From the cell containing the given text, extract its center point as [X, Y] coordinate. 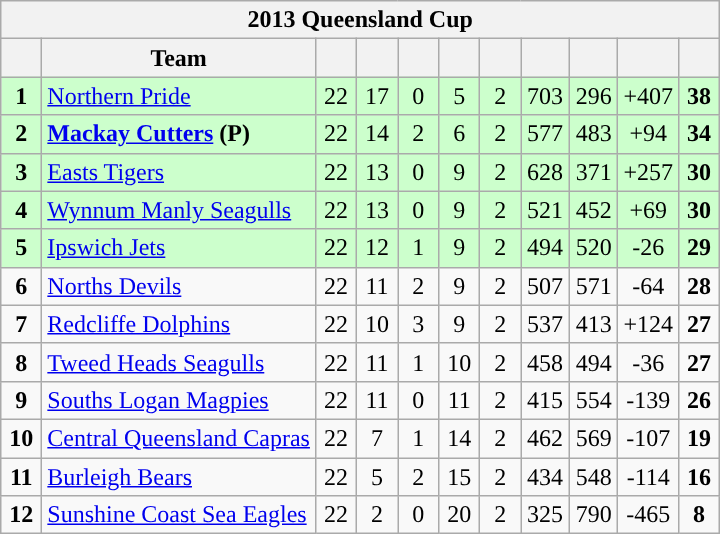
4 [22, 210]
17 [378, 96]
325 [546, 515]
28 [700, 286]
26 [700, 400]
703 [546, 96]
296 [594, 96]
Wynnum Manly Seagulls [179, 210]
520 [594, 248]
+94 [648, 134]
569 [594, 438]
Northern Pride [179, 96]
+407 [648, 96]
415 [546, 400]
20 [460, 515]
-114 [648, 477]
29 [700, 248]
19 [700, 438]
790 [594, 515]
16 [700, 477]
-465 [648, 515]
34 [700, 134]
521 [546, 210]
+124 [648, 324]
2013 Queensland Cup [360, 20]
571 [594, 286]
Tweed Heads Seagulls [179, 362]
Redcliffe Dolphins [179, 324]
Central Queensland Capras [179, 438]
434 [546, 477]
537 [546, 324]
413 [594, 324]
628 [546, 172]
Sunshine Coast Sea Eagles [179, 515]
452 [594, 210]
462 [546, 438]
Ipswich Jets [179, 248]
Norths Devils [179, 286]
507 [546, 286]
458 [546, 362]
577 [546, 134]
554 [594, 400]
-139 [648, 400]
38 [700, 96]
Team [179, 58]
371 [594, 172]
+69 [648, 210]
548 [594, 477]
+257 [648, 172]
15 [460, 477]
-64 [648, 286]
Easts Tigers [179, 172]
-36 [648, 362]
Mackay Cutters (P) [179, 134]
-107 [648, 438]
-26 [648, 248]
Souths Logan Magpies [179, 400]
483 [594, 134]
Burleigh Bears [179, 477]
